Pinpoint the cell where the given text exists, returning its [X, Y] midpoint coordinate. 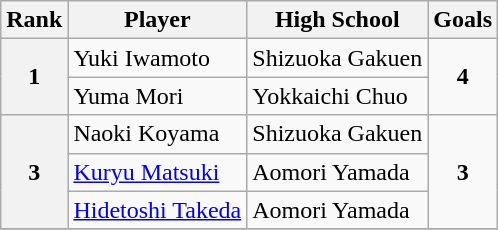
Yokkaichi Chuo [338, 96]
Rank [34, 20]
1 [34, 77]
Hidetoshi Takeda [158, 210]
Player [158, 20]
Kuryu Matsuki [158, 172]
4 [463, 77]
High School [338, 20]
Yuki Iwamoto [158, 58]
Naoki Koyama [158, 134]
Goals [463, 20]
Yuma Mori [158, 96]
